Search for the cell housing the specified text and yield its (X, Y) center coordinate. 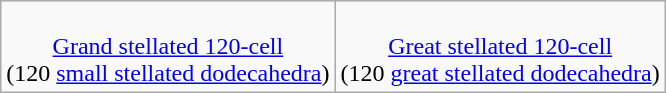
Great stellated 120-cell(120 great stellated dodecahedra) (500, 47)
Grand stellated 120-cell(120 small stellated dodecahedra) (168, 47)
